From the cell containing the given text, extract its center point as (x, y) coordinate. 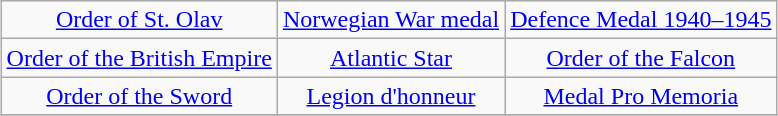
Defence Medal 1940–1945 (641, 20)
Order of St. Olav (139, 20)
Order of the Sword (139, 96)
Legion d'honneur (390, 96)
Order of the Falcon (641, 58)
Norwegian War medal (390, 20)
Atlantic Star (390, 58)
Order of the British Empire (139, 58)
Medal Pro Memoria (641, 96)
